Identify which cell holds the provided text, then report its [x, y] central coordinate. 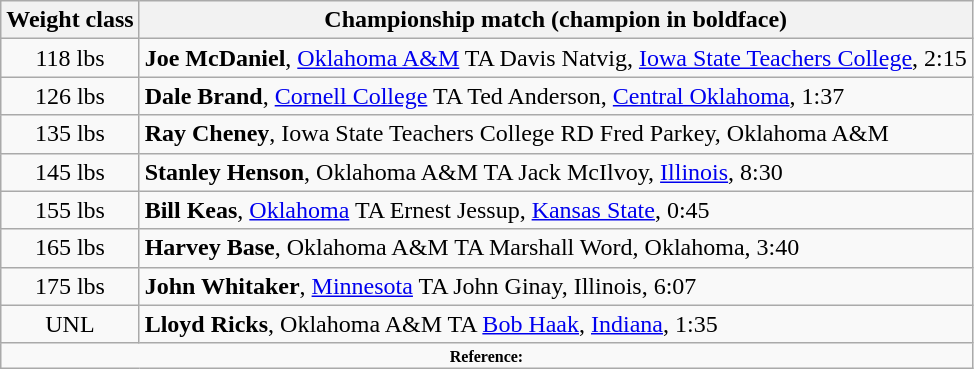
126 lbs [70, 96]
118 lbs [70, 58]
John Whitaker, Minnesota TA John Ginay, Illinois, 6:07 [556, 286]
Dale Brand, Cornell College TA Ted Anderson, Central Oklahoma, 1:37 [556, 96]
175 lbs [70, 286]
Weight class [70, 20]
Ray Cheney, Iowa State Teachers College RD Fred Parkey, Oklahoma A&M [556, 134]
155 lbs [70, 210]
145 lbs [70, 172]
165 lbs [70, 248]
UNL [70, 324]
Harvey Base, Oklahoma A&M TA Marshall Word, Oklahoma, 3:40 [556, 248]
Lloyd Ricks, Oklahoma A&M TA Bob Haak, Indiana, 1:35 [556, 324]
Bill Keas, Oklahoma TA Ernest Jessup, Kansas State, 0:45 [556, 210]
Stanley Henson, Oklahoma A&M TA Jack McIlvoy, Illinois, 8:30 [556, 172]
Championship match (champion in boldface) [556, 20]
135 lbs [70, 134]
Reference: [487, 355]
Joe McDaniel, Oklahoma A&M TA Davis Natvig, Iowa State Teachers College, 2:15 [556, 58]
